Return [X, Y] of the center of cell containing provided text 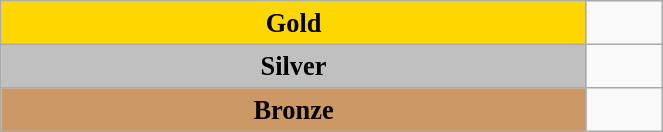
Bronze [294, 109]
Gold [294, 22]
Silver [294, 66]
